Identify which cell holds the provided text, then report its [X, Y] central coordinate. 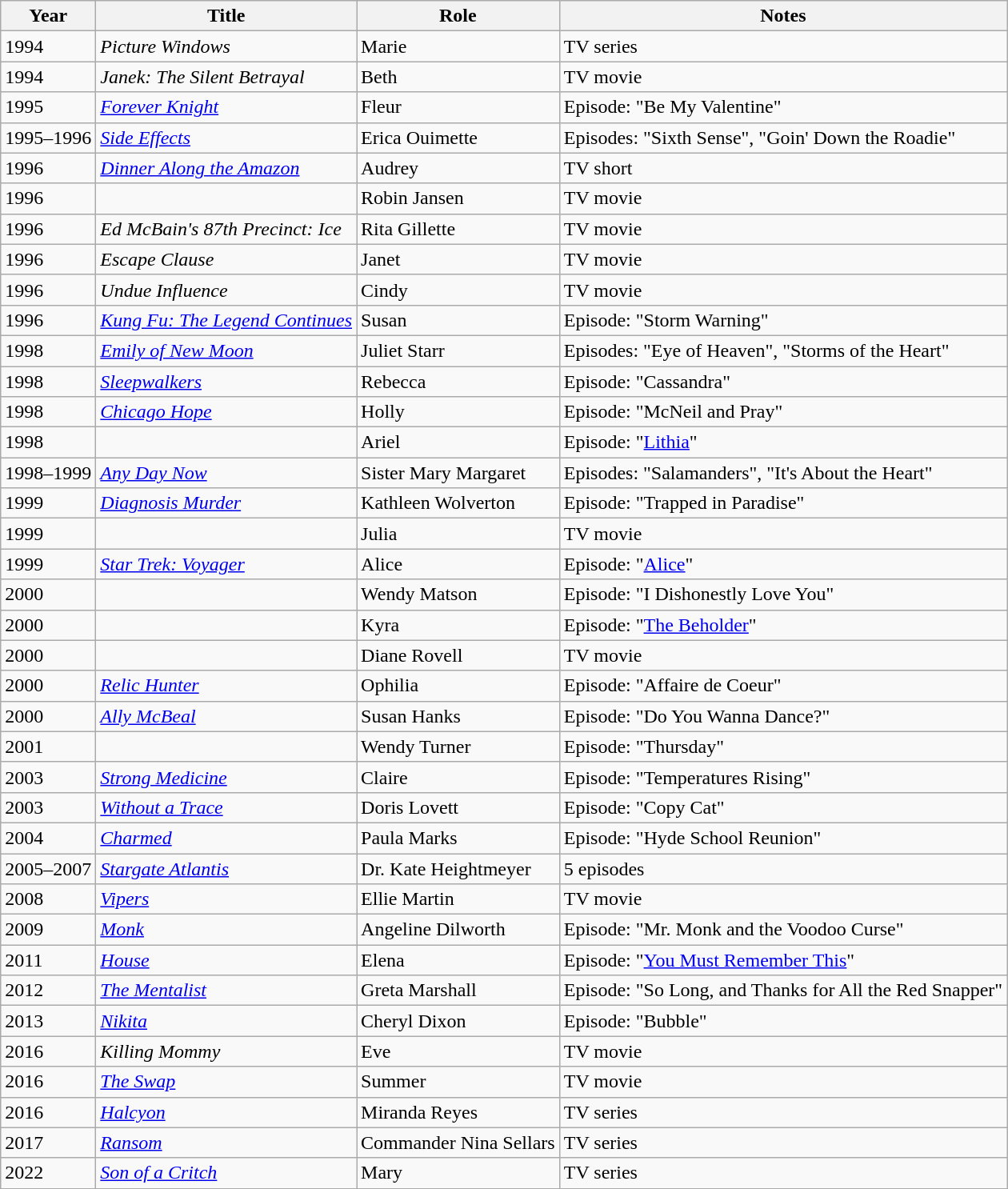
Ellie Martin [458, 899]
Episode: "McNeil and Pray" [782, 412]
Episode: "Do You Wanna Dance?" [782, 716]
Chicago Hope [226, 412]
Julia [458, 534]
Juliet Starr [458, 350]
Ariel [458, 442]
Vipers [226, 899]
Picture Windows [226, 46]
Episode: "Mr. Monk and the Voodoo Curse" [782, 930]
Miranda Reyes [458, 1112]
Emily of New Moon [226, 350]
Episode: "Thursday" [782, 747]
Beth [458, 77]
1995 [48, 107]
Role [458, 16]
Elena [458, 960]
Kathleen Wolverton [458, 503]
Dinner Along the Amazon [226, 168]
2011 [48, 960]
Episode: "Alice" [782, 564]
Any Day Now [226, 473]
1998–1999 [48, 473]
Janek: The Silent Betrayal [226, 77]
Relic Hunter [226, 686]
House [226, 960]
Audrey [458, 168]
Side Effects [226, 138]
1995–1996 [48, 138]
Cindy [458, 290]
Diagnosis Murder [226, 503]
Sister Mary Margaret [458, 473]
2005–2007 [48, 868]
Episode: "Hyde School Reunion" [782, 838]
Undue Influence [226, 290]
Susan [458, 320]
Commander Nina Sellars [458, 1143]
Claire [458, 777]
Episodes: "Eye of Heaven", "Storms of the Heart" [782, 350]
Rebecca [458, 382]
Star Trek: Voyager [226, 564]
Episode: "Lithia" [782, 442]
Killing Mommy [226, 1051]
Ally McBeal [226, 716]
Diane Rovell [458, 655]
Ransom [226, 1143]
Erica Ouimette [458, 138]
Forever Knight [226, 107]
Stargate Atlantis [226, 868]
Paula Marks [458, 838]
Sleepwalkers [226, 382]
Episode: "Bubble" [782, 1021]
Episode: "The Beholder" [782, 625]
Summer [458, 1082]
2012 [48, 991]
Son of a Critch [226, 1173]
Susan Hanks [458, 716]
2004 [48, 838]
Episode: "Trapped in Paradise" [782, 503]
Episode: "Copy Cat" [782, 807]
Escape Clause [226, 259]
Mary [458, 1173]
Nikita [226, 1021]
2013 [48, 1021]
Episode: "So Long, and Thanks for All the Red Snapper" [782, 991]
Episode: "Affaire de Coeur" [782, 686]
2001 [48, 747]
Charmed [226, 838]
Ed McBain's 87th Precinct: Ice [226, 229]
Episode: "Cassandra" [782, 382]
2009 [48, 930]
Rita Gillette [458, 229]
Angeline Dilworth [458, 930]
Kung Fu: The Legend Continues [226, 320]
Marie [458, 46]
Eve [458, 1051]
Halcyon [226, 1112]
Notes [782, 16]
Ophilia [458, 686]
The Mentalist [226, 991]
TV short [782, 168]
Episode: "Be My Valentine" [782, 107]
2017 [48, 1143]
Episode: "I Dishonestly Love You" [782, 594]
Episode: "Storm Warning" [782, 320]
Alice [458, 564]
Without a Trace [226, 807]
Greta Marshall [458, 991]
Episodes: "Sixth Sense", "Goin' Down the Roadie" [782, 138]
2008 [48, 899]
Kyra [458, 625]
Title [226, 16]
Robin Jansen [458, 198]
Cheryl Dixon [458, 1021]
Fleur [458, 107]
Episode: "You Must Remember This" [782, 960]
Episodes: "Salamanders", "It's About the Heart" [782, 473]
2022 [48, 1173]
Wendy Matson [458, 594]
Doris Lovett [458, 807]
Dr. Kate Heightmeyer [458, 868]
Year [48, 16]
Wendy Turner [458, 747]
Episode: "Temperatures Rising" [782, 777]
The Swap [226, 1082]
Strong Medicine [226, 777]
Monk [226, 930]
Holly [458, 412]
5 episodes [782, 868]
Janet [458, 259]
